Locate the cell with the specified text and output its (x, y) center coordinate. 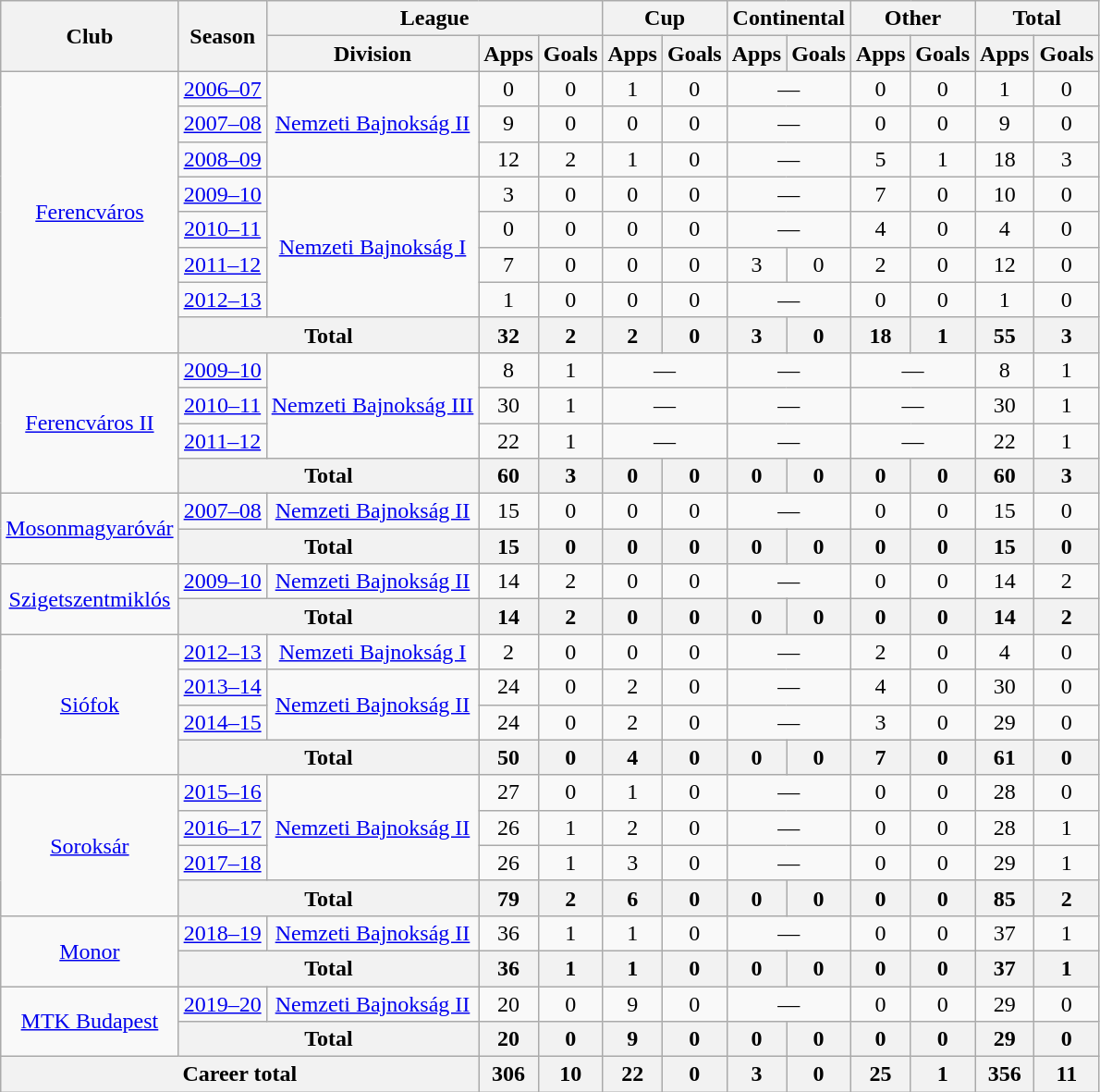
Career total (240, 1074)
Monor (90, 951)
306 (508, 1074)
Club (90, 36)
5 (880, 159)
Cup (665, 18)
Soroksár (90, 845)
61 (1005, 757)
85 (1005, 898)
2018–19 (222, 933)
2014–15 (222, 722)
2008–09 (222, 159)
32 (508, 335)
Division (373, 54)
2013–14 (222, 687)
55 (1005, 335)
356 (1005, 1074)
27 (508, 792)
79 (508, 898)
50 (508, 757)
2015–16 (222, 792)
2017–18 (222, 863)
Continental (788, 18)
25 (880, 1074)
2016–17 (222, 828)
Ferencváros (90, 212)
Ferencváros II (90, 423)
Szigetszentmiklós (90, 599)
2006–07 (222, 89)
Nemzeti Bajnokság III (373, 405)
6 (632, 898)
Siófok (90, 705)
Other (912, 18)
MTK Budapest (90, 1021)
League (434, 18)
11 (1067, 1074)
2019–20 (222, 1003)
Mosonmagyaróvár (90, 529)
Season (222, 36)
